Output the (x, y) coordinate of the center of the cell containing the given text.  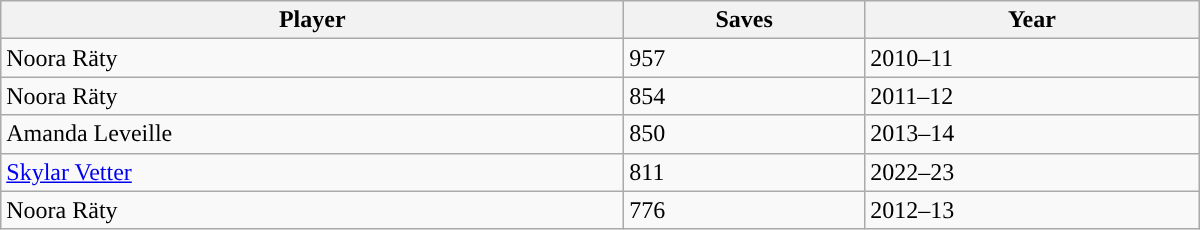
2013–14 (1032, 134)
2010–11 (1032, 58)
2012–13 (1032, 210)
2011–12 (1032, 96)
Skylar Vetter (312, 172)
Player (312, 20)
957 (744, 58)
850 (744, 134)
2022–23 (1032, 172)
776 (744, 210)
Amanda Leveille (312, 134)
Saves (744, 20)
Year (1032, 20)
811 (744, 172)
854 (744, 96)
